Detect which cell encompasses the target text, then output its [X, Y] center coordinate. 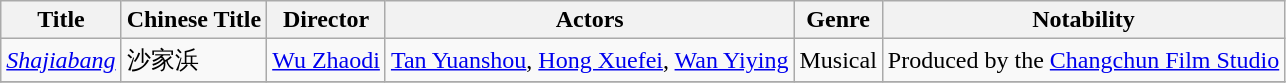
Notability [1083, 20]
Chinese Title [194, 20]
Director [326, 20]
Title [61, 20]
Shajiabang [61, 60]
Tan Yuanshou, Hong Xuefei, Wan Yiying [590, 60]
Wu Zhaodi [326, 60]
Genre [838, 20]
Produced by the Changchun Film Studio [1083, 60]
沙家浜 [194, 60]
Actors [590, 20]
Musical [838, 60]
